Locate the cell with the specified text and output its (x, y) center coordinate. 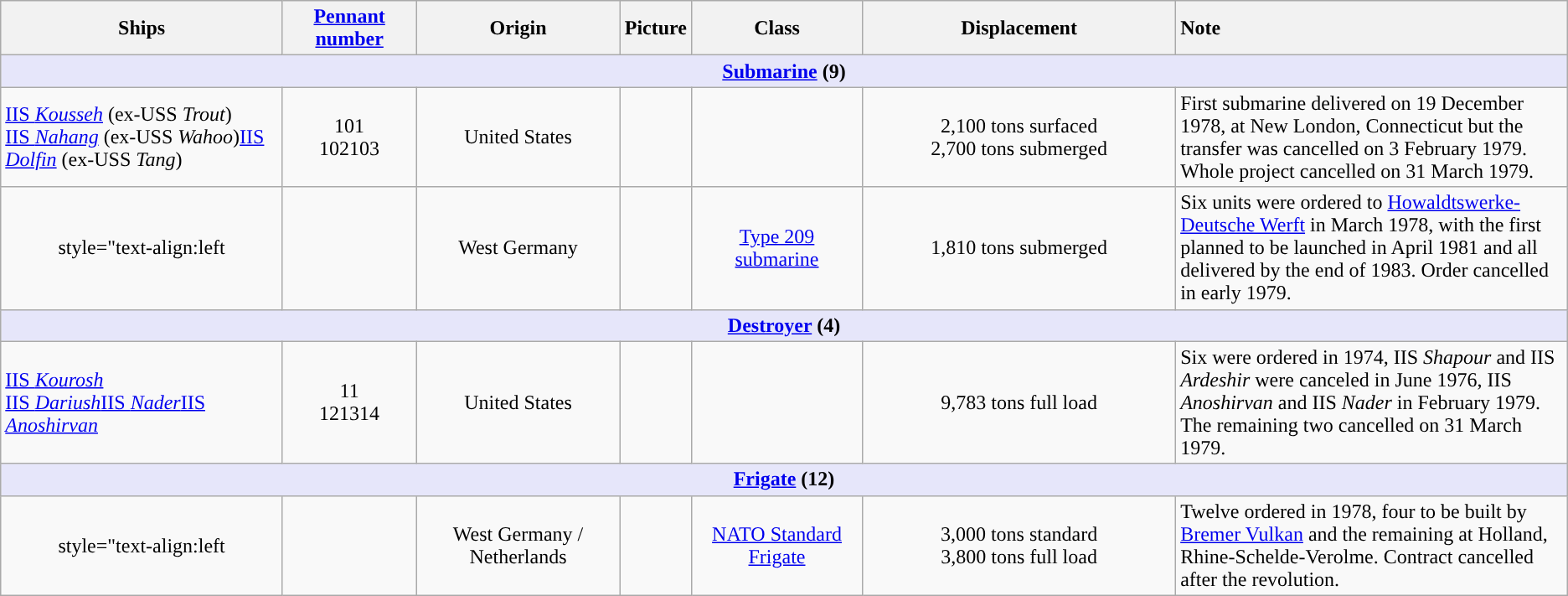
NATO Standard Frigate (776, 545)
Class (776, 29)
Picture (655, 29)
1,810 tons submerged (1019, 248)
Submarine (9) (784, 71)
101102103 (348, 137)
IIS Kousseh (ex-USS Trout)IIS Nahang (ex-USS Wahoo)IIS Dolfin (ex-USS Tang) (142, 137)
Origin (518, 29)
Pennant number (348, 29)
West Germany / Netherlands (518, 545)
West Germany (518, 248)
IIS KouroshIIS DariushIIS NaderIIS Anoshirvan (142, 402)
Type 209 submarine (776, 248)
2,100 tons surfaced2,700 tons submerged (1019, 137)
Destroyer (4) (784, 325)
Frigate (12) (784, 479)
Note (1372, 29)
Ships (142, 29)
3,000 tons standard3,800 tons full load (1019, 545)
11121314 (348, 402)
Displacement (1019, 29)
9,783 tons full load (1019, 402)
